Scan for the cell matching the given text and deliver its [x, y] coordinate at center. 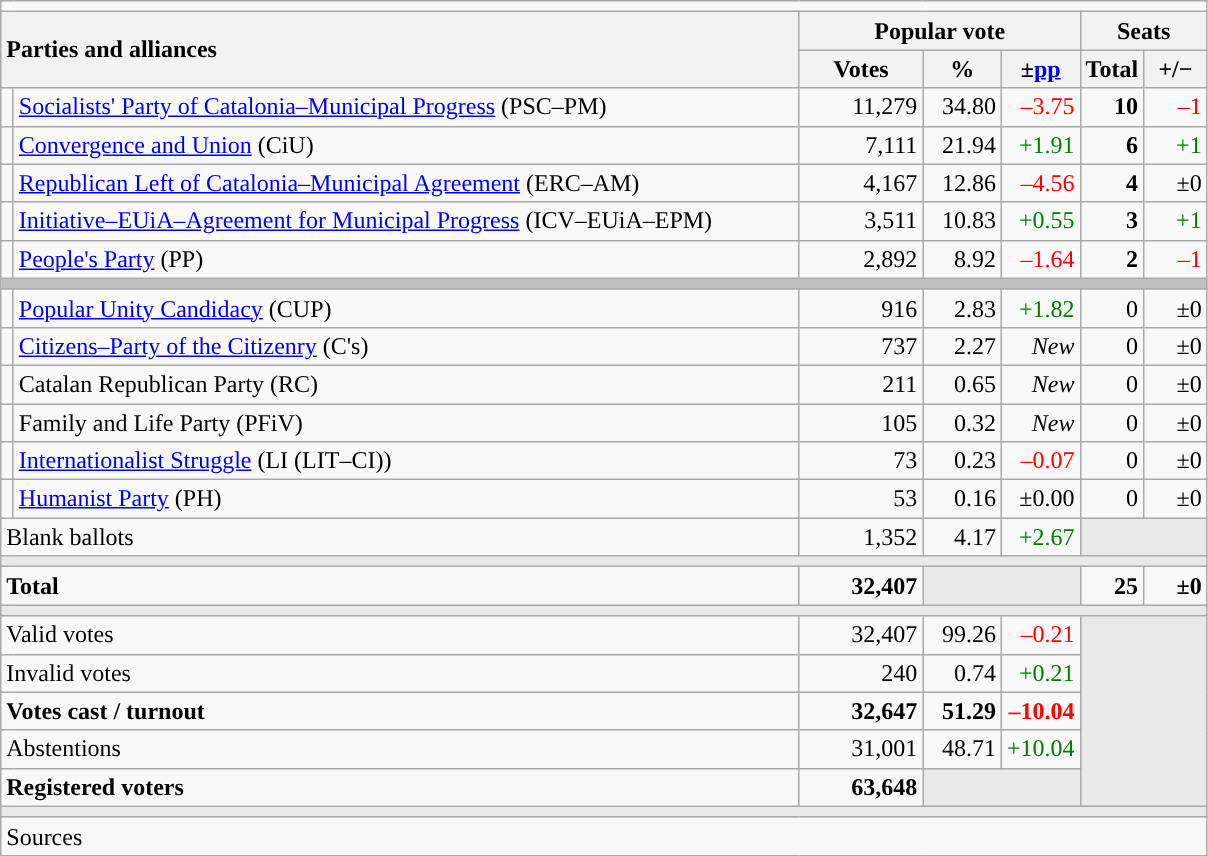
10.83 [962, 221]
21.94 [962, 145]
Registered voters [400, 787]
4 [1112, 183]
2.27 [962, 346]
0.16 [962, 499]
+0.55 [1040, 221]
211 [861, 384]
+10.04 [1040, 749]
+2.67 [1040, 537]
% [962, 69]
Internationalist Struggle (LI (LIT–CI)) [406, 461]
Popular Unity Candidacy (CUP) [406, 308]
10 [1112, 107]
2 [1112, 259]
Parties and alliances [400, 50]
73 [861, 461]
2,892 [861, 259]
48.71 [962, 749]
+/− [1176, 69]
Popular vote [940, 31]
916 [861, 308]
+1.82 [1040, 308]
53 [861, 499]
People's Party (PP) [406, 259]
51.29 [962, 711]
+0.21 [1040, 673]
–0.21 [1040, 635]
8.92 [962, 259]
2.83 [962, 308]
31,001 [861, 749]
25 [1112, 586]
12.86 [962, 183]
Republican Left of Catalonia–Municipal Agreement (ERC–AM) [406, 183]
Valid votes [400, 635]
3 [1112, 221]
Initiative–EUiA–Agreement for Municipal Progress (ICV–EUiA–EPM) [406, 221]
Humanist Party (PH) [406, 499]
Citizens–Party of the Citizenry (C's) [406, 346]
+1.91 [1040, 145]
Catalan Republican Party (RC) [406, 384]
±0.00 [1040, 499]
11,279 [861, 107]
32,647 [861, 711]
Abstentions [400, 749]
Socialists' Party of Catalonia–Municipal Progress (PSC–PM) [406, 107]
0.23 [962, 461]
240 [861, 673]
737 [861, 346]
3,511 [861, 221]
0.32 [962, 423]
34.80 [962, 107]
Votes cast / turnout [400, 711]
105 [861, 423]
–4.56 [1040, 183]
0.74 [962, 673]
Sources [604, 836]
Blank ballots [400, 537]
6 [1112, 145]
–3.75 [1040, 107]
–0.07 [1040, 461]
99.26 [962, 635]
63,648 [861, 787]
±pp [1040, 69]
Votes [861, 69]
Convergence and Union (CiU) [406, 145]
Invalid votes [400, 673]
0.65 [962, 384]
1,352 [861, 537]
4,167 [861, 183]
7,111 [861, 145]
–1.64 [1040, 259]
–10.04 [1040, 711]
Family and Life Party (PFiV) [406, 423]
4.17 [962, 537]
Seats [1144, 31]
